Return the (X, Y) coordinate for the center point of the cell that contains the specified text.  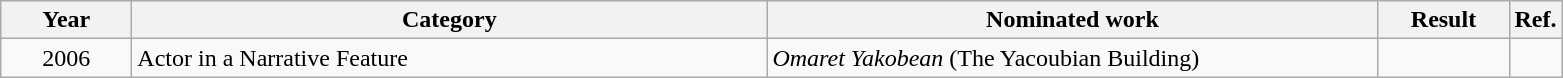
Year (66, 20)
Category (450, 20)
Nominated work (1072, 20)
Actor in a Narrative Feature (450, 58)
Omaret Yakobean (The Yacoubian Building) (1072, 58)
Ref. (1536, 20)
Result (1444, 20)
2006 (66, 58)
